From the cell containing the given text, extract its center point as (X, Y) coordinate. 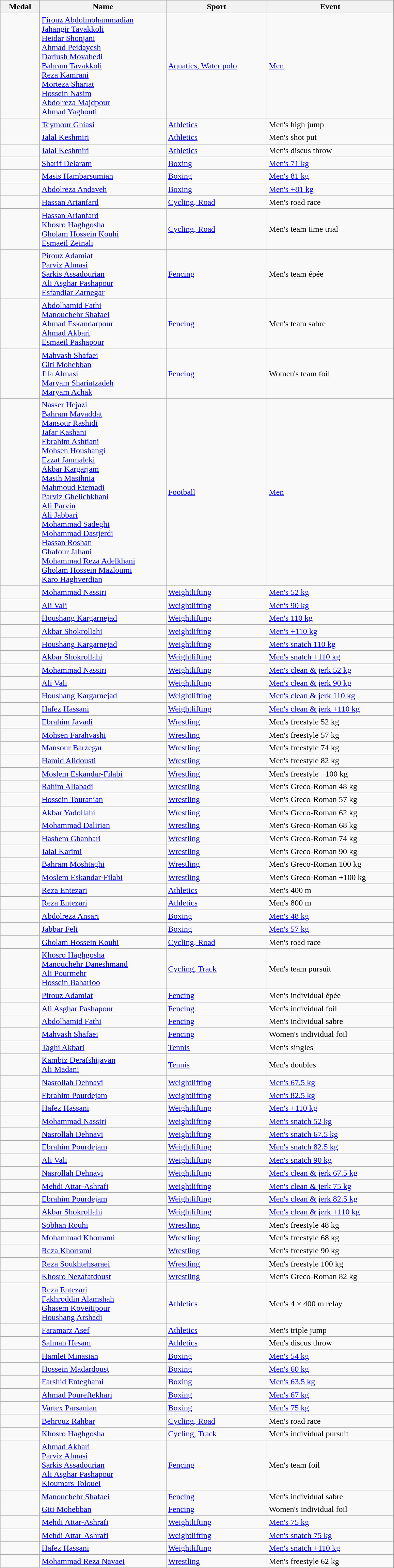
Men's doubles (330, 1065)
Behrouz Rahbar (103, 1421)
Men's Greco-Roman 100 kg (330, 864)
Jabbar Feli (103, 929)
Hamid Alidousti (103, 761)
Men's Greco-Roman 90 kg (330, 851)
Men's freestyle 68 kg (330, 1238)
Mohammad Khorrami (103, 1238)
Ali Asghar Pashapour (103, 1008)
Men's freestyle 90 kg (330, 1251)
Gholam Hossein Kouhi (103, 942)
Men's 57 kg (330, 929)
Faramarz Asef (103, 1330)
Taghi Akbari (103, 1047)
Reza Khorrami (103, 1251)
Men's snatch 82.5 kg (330, 1147)
Men's individual épée (330, 995)
Men's 54 kg (330, 1356)
Men's Greco-Roman +100 kg (330, 877)
Men's 4 × 400 m relay (330, 1303)
Hossein Madardoust (103, 1369)
Hossein Touranian (103, 800)
Men's snatch 110 kg (330, 644)
Men's 82.5 kg (330, 1095)
Men's triple jump (330, 1330)
Vartex Parsanian (103, 1408)
Hassan ArianfardKhosro HaghgoshaGholam Hossein KouhiEsmaeil Zeinali (103, 229)
Pirouz AdamiatParviz AlmasiSarkis AssadourianAli Asghar PashapourEsfandiar Zarnegar (103, 274)
Men's freestyle 74 kg (330, 748)
Rahim Aliabadi (103, 787)
Khosro Haghgosha (103, 1434)
Men's clean & jerk 52 kg (330, 670)
Kambiz DerafshijavanAli Madani (103, 1065)
Men's snatch 52 kg (330, 1121)
Hassan Arianfard (103, 202)
Men's freestyle 48 kg (330, 1225)
Men's team sabre (330, 324)
Men's 52 kg (330, 592)
Mahvash Shafaei (103, 1034)
Men's singles (330, 1047)
Teymour Ghiasi (103, 125)
Hamlet Minasian (103, 1356)
Men's clean & jerk 82.5 kg (330, 1199)
Ahmad AkbariParviz AlmasiSarkis AssadourianAli Asghar PashapourKioumars Tolouei (103, 1465)
Men's freestyle 82 kg (330, 761)
Masis Hambarsumian (103, 176)
Ebrahim Javadi (103, 722)
Pirouz Adamiat (103, 995)
Men's Greco-Roman 57 kg (330, 800)
Abdolhamid Fathi (103, 1022)
Men's 63.5 kg (330, 1382)
Men's +81 kg (330, 189)
Men's 800 m (330, 903)
Sport (217, 7)
Men's team pursuit (330, 968)
Men's high jump (330, 125)
Women's team foil (330, 373)
Men's team épée (330, 274)
Mohsen Farahvashi (103, 735)
Men's Greco-Roman 74 kg (330, 838)
Men's 67 kg (330, 1395)
Men's clean & jerk 67.5 kg (330, 1173)
Reza EntezariFakhroddin AlamshahGhasem KoveitipourHoushang Arshadi (103, 1303)
Abdolreza Andaveh (103, 189)
Men's 60 kg (330, 1369)
Men's individual pursuit (330, 1434)
Men's Greco-Roman 48 kg (330, 787)
Mohammad Dalirian (103, 826)
Khosro HaghgoshaManouchehr DaneshmandAli PourmehrHossein Baharloo (103, 968)
Aquatics, Water polo (217, 66)
Men's snatch 75 kg (330, 1535)
Sobhan Rouhi (103, 1225)
Men's snatch 90 kg (330, 1160)
Abdolreza Ansari (103, 916)
Men's snatch 67.5 kg (330, 1134)
Men's Greco-Roman 68 kg (330, 826)
Men's team time trial (330, 229)
Reza Soukhtehsaraei (103, 1264)
Men's Greco-Roman 82 kg (330, 1277)
Hashem Ghanbari (103, 838)
Bahram Moshtaghi (103, 864)
Men's freestyle 100 kg (330, 1264)
Men's freestyle 57 kg (330, 735)
Men's individual foil (330, 1008)
Event (330, 7)
Men's 90 kg (330, 605)
Men's Greco-Roman 62 kg (330, 813)
Men's 110 kg (330, 618)
Akbar Yadollahi (103, 813)
Men's freestyle +100 kg (330, 773)
Men's 48 kg (330, 916)
Salman Hesam (103, 1343)
Men's shot put (330, 137)
Football (217, 492)
Men's 400 m (330, 890)
Men's clean & jerk 90 kg (330, 683)
Sharif Delaram (103, 163)
Men's team foil (330, 1465)
Men's clean & jerk 75 kg (330, 1186)
Mohammad Reza Navaei (103, 1561)
Mansour Barzegar (103, 748)
Men's 67.5 kg (330, 1082)
Men's freestyle 52 kg (330, 722)
Abdolhamid FathiManouchehr ShafaeiAhmad EskandarpourAhmad AkbariEsmaeil Pashapour (103, 324)
Mahvash ShafaeiGiti MohebbanJila AlmasiMaryam ShariatzadehMaryam Achak (103, 373)
Ahmad Poureftekhari (103, 1395)
Men's 81 kg (330, 176)
Men's 71 kg (330, 163)
Jalal Karimi (103, 851)
Men's freestyle 62 kg (330, 1561)
Men's clean & jerk 110 kg (330, 696)
Farshid Enteghami (103, 1382)
Giti Mohebban (103, 1509)
Medal (20, 7)
Name (103, 7)
Manouchehr Shafaei (103, 1496)
Khosro Nezafatdoust (103, 1277)
